Pinpoint the cell where the given text exists, returning its (x, y) midpoint coordinate. 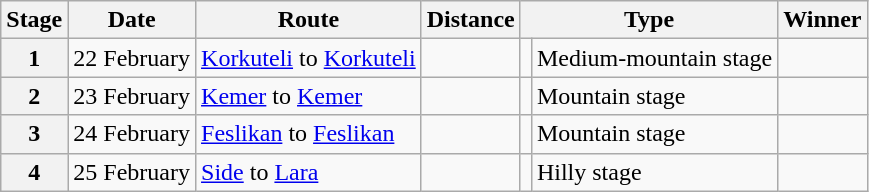
23 February (132, 96)
Route (309, 20)
4 (34, 172)
Winner (822, 20)
Date (132, 20)
2 (34, 96)
25 February (132, 172)
3 (34, 134)
Hilly stage (654, 172)
Medium-mountain stage (654, 58)
Stage (34, 20)
Kemer to Kemer (309, 96)
1 (34, 58)
24 February (132, 134)
Korkuteli to Korkuteli (309, 58)
Distance (470, 20)
22 February (132, 58)
Type (648, 20)
Side to Lara (309, 172)
Feslikan to Feslikan (309, 134)
